Identify which cell holds the provided text, then report its [X, Y] central coordinate. 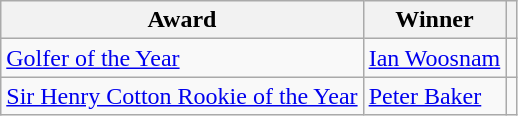
Peter Baker [434, 96]
Sir Henry Cotton Rookie of the Year [182, 96]
Ian Woosnam [434, 58]
Award [182, 20]
Golfer of the Year [182, 58]
Winner [434, 20]
